Capture the cell that displays the provided text and extract its (x, y) central coordinate. 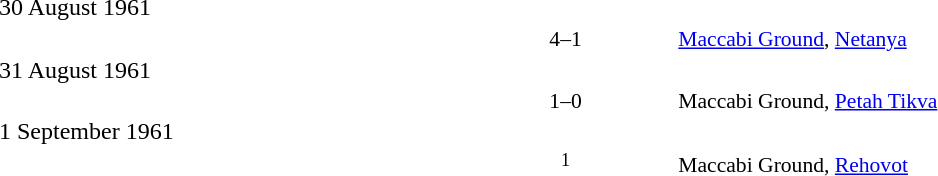
1–0 (566, 100)
4–1 (566, 39)
